Capture the cell that displays the provided text and extract its (X, Y) central coordinate. 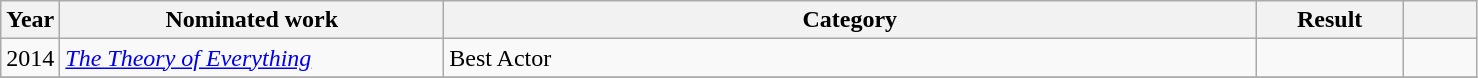
Best Actor (850, 58)
Year (30, 20)
Nominated work (252, 20)
Result (1330, 20)
2014 (30, 58)
Category (850, 20)
The Theory of Everything (252, 58)
